From the cell containing the given text, extract its center point as (x, y) coordinate. 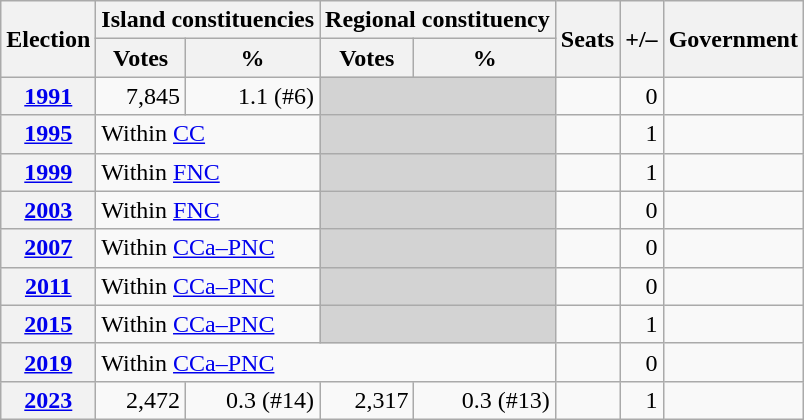
2,317 (367, 400)
0.3 (#14) (252, 400)
Island constituencies (208, 20)
2023 (48, 400)
2011 (48, 286)
Regional constituency (438, 20)
0.3 (#13) (484, 400)
Within CC (208, 134)
Election (48, 39)
Seats (587, 39)
2019 (48, 362)
1991 (48, 96)
1999 (48, 172)
2003 (48, 210)
1.1 (#6) (252, 96)
2007 (48, 248)
+/– (642, 39)
7,845 (141, 96)
Government (733, 39)
2015 (48, 324)
2,472 (141, 400)
1995 (48, 134)
